Search for the cell housing the specified text and yield its (x, y) center coordinate. 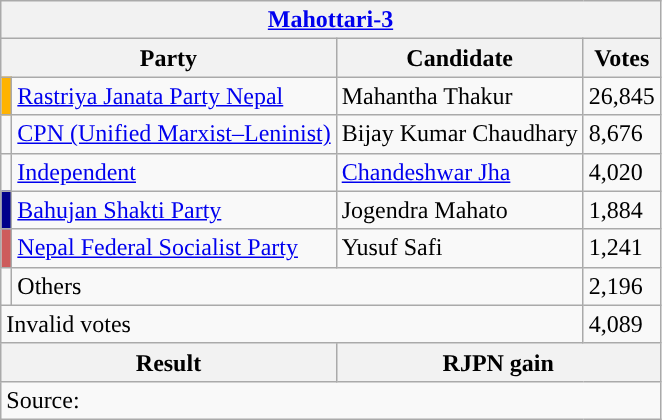
Bahujan Shakti Party (174, 210)
Votes (622, 58)
Candidate (460, 58)
Mahantha Thakur (460, 96)
Rastriya Janata Party Nepal (174, 96)
Bijay Kumar Chaudhary (460, 134)
Source: (331, 400)
1,884 (622, 210)
Others (298, 286)
4,020 (622, 172)
2,196 (622, 286)
Invalid votes (292, 324)
Jogendra Mahato (460, 210)
Mahottari-3 (331, 20)
CPN (Unified Marxist–Leninist) (174, 134)
Nepal Federal Socialist Party (174, 248)
Yusuf Safi (460, 248)
26,845 (622, 96)
Chandeshwar Jha (460, 172)
Independent (174, 172)
Result (168, 362)
8,676 (622, 134)
1,241 (622, 248)
4,089 (622, 324)
RJPN gain (498, 362)
Party (168, 58)
